Locate the cell with the specified text and output its (X, Y) center coordinate. 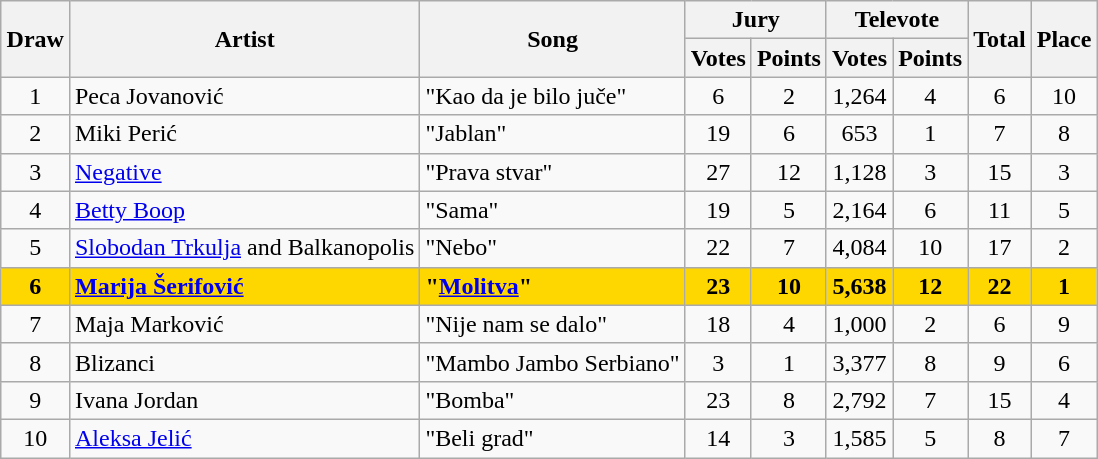
2,164 (859, 210)
2,792 (859, 400)
1,128 (859, 172)
11 (1000, 210)
Ivana Jordan (244, 400)
"Bomba" (552, 400)
Miki Perić (244, 134)
"Mambo Jambo Serbiano" (552, 362)
Place (1064, 39)
Betty Boop (244, 210)
4,084 (859, 248)
1,585 (859, 438)
14 (718, 438)
Maja Marković (244, 324)
Draw (35, 39)
1,000 (859, 324)
Slobodan Trkulja and Balkanopolis (244, 248)
"Beli grad" (552, 438)
Blizanci (244, 362)
"Kao da je bilo juče" (552, 96)
"Molitva" (552, 286)
Song (552, 39)
Negative (244, 172)
Total (1000, 39)
"Nije nam se dalo" (552, 324)
3,377 (859, 362)
17 (1000, 248)
Artist (244, 39)
Marija Šerifović (244, 286)
1,264 (859, 96)
18 (718, 324)
Televote (896, 20)
"Jablan" (552, 134)
653 (859, 134)
5,638 (859, 286)
"Nebo" (552, 248)
27 (718, 172)
Jury (756, 20)
Aleksa Jelić (244, 438)
"Sama" (552, 210)
"Prava stvar" (552, 172)
Peca Jovanović (244, 96)
